Provide the (x, y) coordinate of the cell's center where the given text is located.  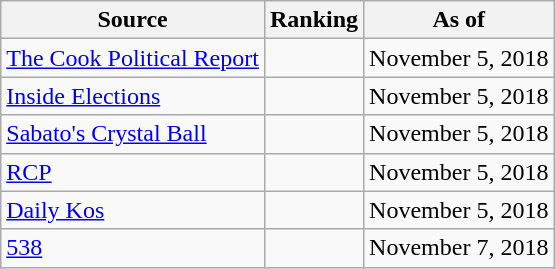
Daily Kos (133, 210)
November 7, 2018 (459, 248)
Source (133, 20)
Ranking (314, 20)
Sabato's Crystal Ball (133, 134)
As of (459, 20)
538 (133, 248)
RCP (133, 172)
Inside Elections (133, 96)
The Cook Political Report (133, 58)
